Locate the cell with the specified text and output its [X, Y] center coordinate. 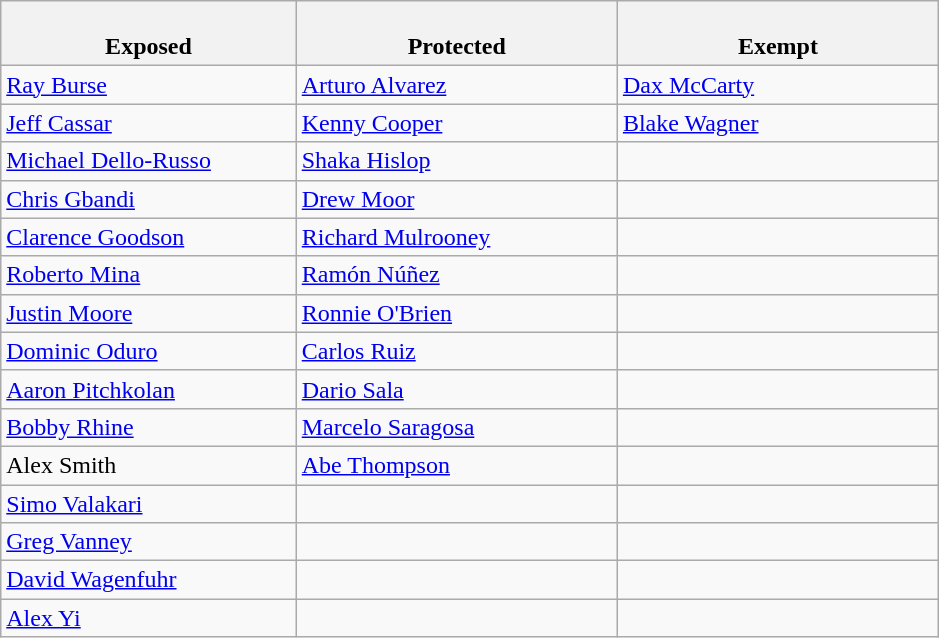
Ronnie O'Brien [456, 313]
Jeff Cassar [148, 123]
Roberto Mina [148, 275]
Drew Moor [456, 199]
Bobby Rhine [148, 427]
Ray Burse [148, 85]
Simo Valakari [148, 503]
Clarence Goodson [148, 237]
Abe Thompson [456, 465]
Richard Mulrooney [456, 237]
Kenny Cooper [456, 123]
Dominic Oduro [148, 351]
Marcelo Saragosa [456, 427]
Alex Yi [148, 618]
Aaron Pitchkolan [148, 389]
Justin Moore [148, 313]
Alex Smith [148, 465]
Exposed [148, 34]
Arturo Alvarez [456, 85]
Shaka Hislop [456, 161]
Carlos Ruiz [456, 351]
Exempt [778, 34]
David Wagenfuhr [148, 580]
Dario Sala [456, 389]
Greg Vanney [148, 542]
Dax McCarty [778, 85]
Ramón Núñez [456, 275]
Protected [456, 34]
Chris Gbandi [148, 199]
Blake Wagner [778, 123]
Michael Dello-Russo [148, 161]
